Determine the (X, Y) coordinate at the center of the cell enclosing the given text.  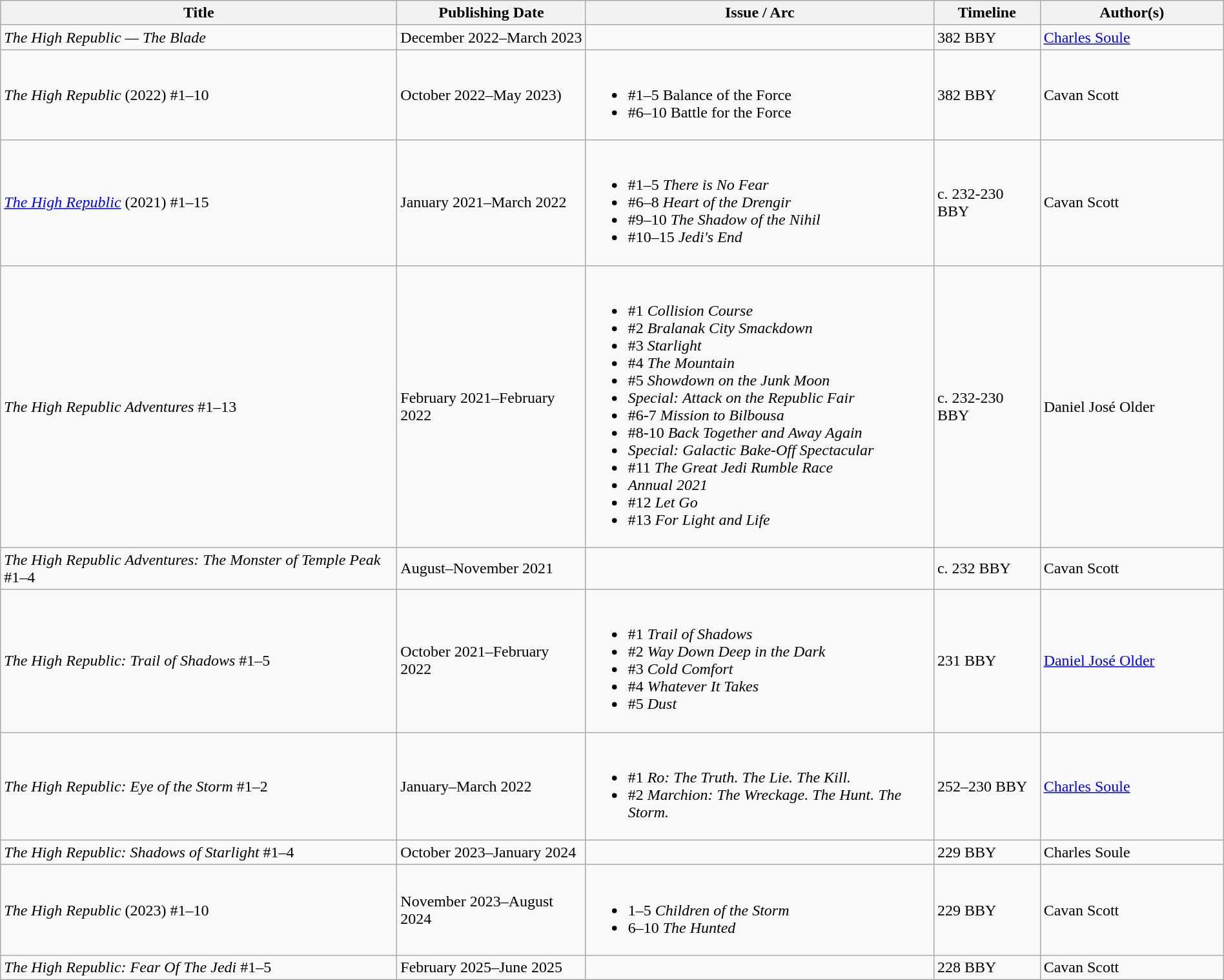
Timeline (986, 13)
1–5 Children of the Storm6–10 The Hunted (759, 910)
The High Republic (2021) #1–15 (199, 203)
231 BBY (986, 661)
The High Republic — The Blade (199, 37)
The High Republic: Fear Of The Jedi #1–5 (199, 967)
February 2025–June 2025 (491, 967)
The High Republic: Trail of Shadows #1–5 (199, 661)
October 2022–May 2023) (491, 95)
February 2021–February 2022 (491, 407)
#1–5 There is No Fear#6–8 Heart of the Drengir#9–10 The Shadow of the Nihil#10–15 Jedi's End (759, 203)
The High Republic (2023) #1–10 (199, 910)
The High Republic Adventures: The Monster of Temple Peak #1–4 (199, 568)
October 2023–January 2024 (491, 852)
228 BBY (986, 967)
The High Republic Adventures #1–13 (199, 407)
October 2021–February 2022 (491, 661)
The High Republic: Eye of the Storm #1–2 (199, 786)
#1 Trail of Shadows#2 Way Down Deep in the Dark#3 Cold Comfort#4 Whatever It Takes#5 Dust (759, 661)
252–230 BBY (986, 786)
Issue / Arc (759, 13)
November 2023–August 2024 (491, 910)
January–March 2022 (491, 786)
c. 232 BBY (986, 568)
#1–5 Balance of the Force#6–10 Battle for the Force (759, 95)
Publishing Date (491, 13)
January 2021–March 2022 (491, 203)
December 2022–March 2023 (491, 37)
The High Republic: Shadows of Starlight #1–4 (199, 852)
August–November 2021 (491, 568)
#1 Ro: The Truth. The Lie. The Kill.#2 Marchion: The Wreckage. The Hunt. The Storm. (759, 786)
The High Republic (2022) #1–10 (199, 95)
Title (199, 13)
Author(s) (1132, 13)
